From the cell containing the given text, extract its center point as [X, Y] coordinate. 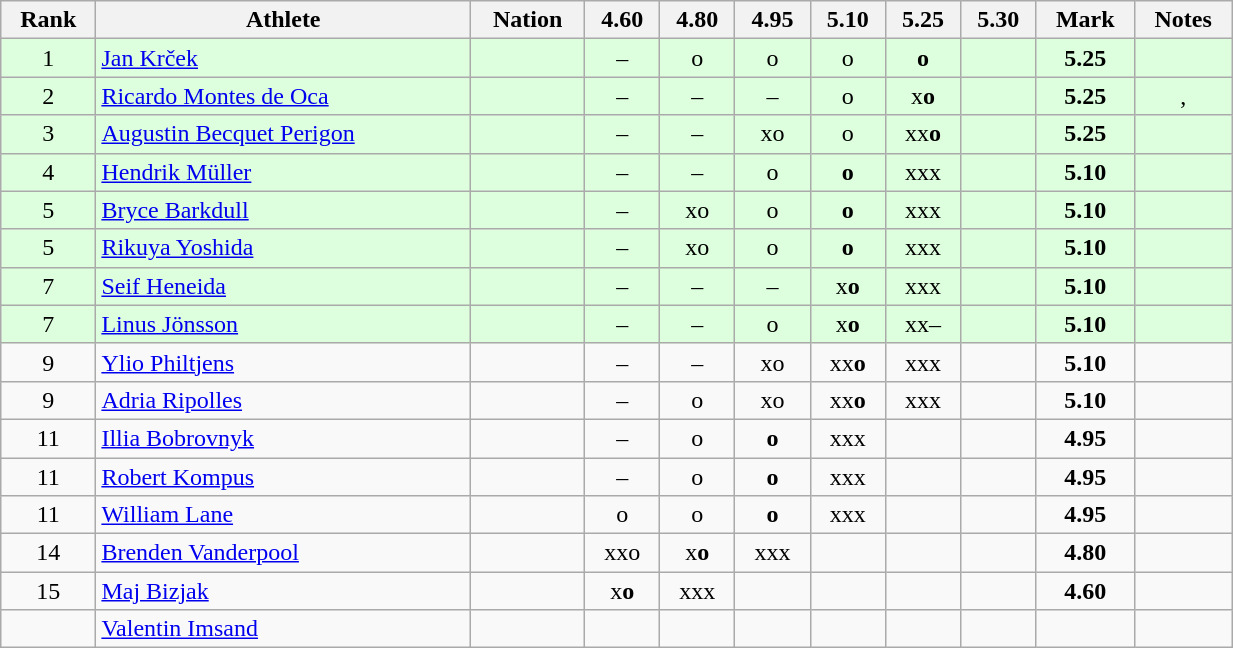
Rikuya Yoshida [284, 248]
Adria Ripolles [284, 400]
, [1184, 96]
Jan Krček [284, 58]
Illia Bobrovnyk [284, 438]
Augustin Becquet Perigon [284, 134]
Athlete [284, 20]
Bryce Barkdull [284, 210]
Hendrik Müller [284, 172]
Valentin Imsand [284, 629]
Robert Kompus [284, 477]
Rank [48, 20]
Linus Jönsson [284, 324]
Ylio Philtjens [284, 362]
Mark [1086, 20]
William Lane [284, 515]
Ricardo Montes de Oca [284, 96]
Notes [1184, 20]
Brenden Vanderpool [284, 553]
Seif Heneida [284, 286]
Nation [528, 20]
1 [48, 58]
5.30 [998, 20]
14 [48, 553]
15 [48, 591]
xx– [922, 324]
2 [48, 96]
3 [48, 134]
4 [48, 172]
Maj Bizjak [284, 591]
